Provide the (x, y) coordinate of the cell's center where the given text is located.  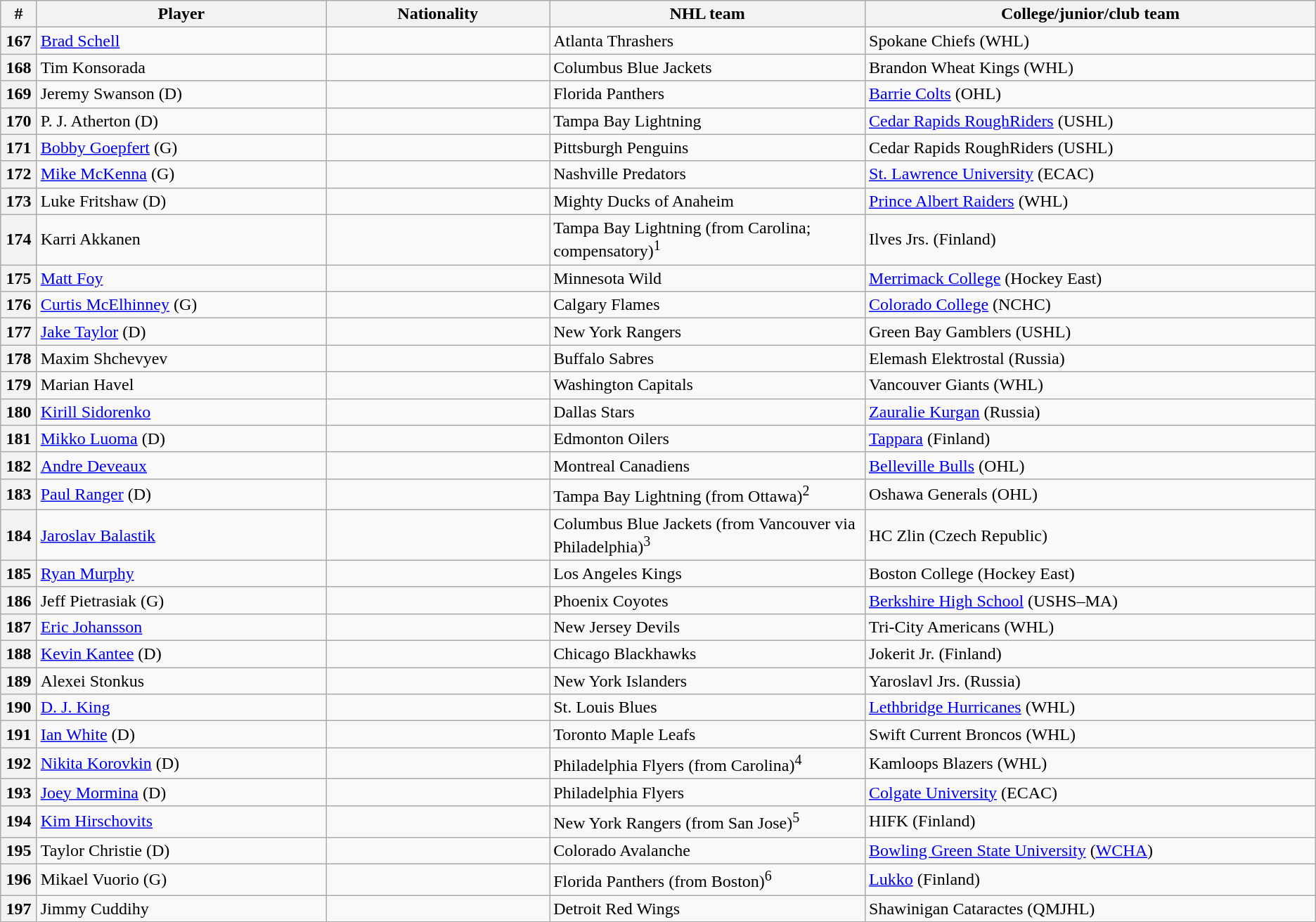
195 (18, 850)
171 (18, 148)
HC Zlin (Czech Republic) (1091, 535)
Bobby Goepfert (G) (181, 148)
Tampa Bay Lightning (from Carolina; compensatory)1 (707, 240)
College/junior/club team (1091, 14)
Shawinigan Cataractes (QMJHL) (1091, 909)
Nikita Korovkin (D) (181, 763)
Atlanta Thrashers (707, 41)
Pittsburgh Penguins (707, 148)
Joey Mormina (D) (181, 792)
Tri-City Americans (WHL) (1091, 628)
Kevin Kantee (D) (181, 654)
Spokane Chiefs (WHL) (1091, 41)
Curtis McElhinney (G) (181, 305)
Karri Akkanen (181, 240)
Green Bay Gamblers (USHL) (1091, 332)
P. J. Atherton (D) (181, 121)
Montreal Canadiens (707, 465)
182 (18, 465)
Detroit Red Wings (707, 909)
187 (18, 628)
NHL team (707, 14)
Florida Panthers (707, 94)
Dallas Stars (707, 412)
HIFK (Finland) (1091, 821)
Nationality (438, 14)
Kim Hirschovits (181, 821)
Swift Current Broncos (WHL) (1091, 734)
177 (18, 332)
Matt Foy (181, 278)
Ilves Jrs. (Finland) (1091, 240)
Bowling Green State University (WCHA) (1091, 850)
Jaroslav Balastik (181, 535)
173 (18, 201)
Mighty Ducks of Anaheim (707, 201)
Eric Johansson (181, 628)
Columbus Blue Jackets (from Vancouver via Philadelphia)3 (707, 535)
184 (18, 535)
174 (18, 240)
# (18, 14)
Toronto Maple Leafs (707, 734)
Calgary Flames (707, 305)
Lethbridge Hurricanes (WHL) (1091, 708)
193 (18, 792)
Taylor Christie (D) (181, 850)
176 (18, 305)
Barrie Colts (OHL) (1091, 94)
186 (18, 600)
Buffalo Sabres (707, 358)
Nashville Predators (707, 174)
Maxim Shchevyev (181, 358)
Berkshire High School (USHS–MA) (1091, 600)
Merrimack College (Hockey East) (1091, 278)
Tampa Bay Lightning (from Ottawa)2 (707, 495)
Belleville Bulls (OHL) (1091, 465)
196 (18, 880)
New Jersey Devils (707, 628)
Alexei Stonkus (181, 681)
Prince Albert Raiders (WHL) (1091, 201)
New York Islanders (707, 681)
Lukko (Finland) (1091, 880)
Colgate University (ECAC) (1091, 792)
Mikael Vuorio (G) (181, 880)
Vancouver Giants (WHL) (1091, 385)
Mike McKenna (G) (181, 174)
168 (18, 67)
Elemash Elektrostal (Russia) (1091, 358)
169 (18, 94)
Los Angeles Kings (707, 573)
170 (18, 121)
Kamloops Blazers (WHL) (1091, 763)
Yaroslavl Jrs. (Russia) (1091, 681)
188 (18, 654)
Luke Fritshaw (D) (181, 201)
Boston College (Hockey East) (1091, 573)
191 (18, 734)
Jimmy Cuddihy (181, 909)
Colorado College (NCHC) (1091, 305)
181 (18, 439)
Andre Deveaux (181, 465)
Ryan Murphy (181, 573)
Minnesota Wild (707, 278)
Marian Havel (181, 385)
Philadelphia Flyers (707, 792)
Washington Capitals (707, 385)
179 (18, 385)
Tim Konsorada (181, 67)
Tappara (Finland) (1091, 439)
178 (18, 358)
Brandon Wheat Kings (WHL) (1091, 67)
Edmonton Oilers (707, 439)
197 (18, 909)
Philadelphia Flyers (from Carolina)4 (707, 763)
Chicago Blackhawks (707, 654)
Player (181, 14)
189 (18, 681)
St. Louis Blues (707, 708)
New York Rangers (from San Jose)5 (707, 821)
Tampa Bay Lightning (707, 121)
Paul Ranger (D) (181, 495)
194 (18, 821)
175 (18, 278)
Jeremy Swanson (D) (181, 94)
Columbus Blue Jackets (707, 67)
183 (18, 495)
Jake Taylor (D) (181, 332)
Kirill Sidorenko (181, 412)
Jeff Pietrasiak (G) (181, 600)
Phoenix Coyotes (707, 600)
Colorado Avalanche (707, 850)
Zauralie Kurgan (Russia) (1091, 412)
180 (18, 412)
Mikko Luoma (D) (181, 439)
D. J. King (181, 708)
172 (18, 174)
192 (18, 763)
New York Rangers (707, 332)
Florida Panthers (from Boston)6 (707, 880)
Oshawa Generals (OHL) (1091, 495)
185 (18, 573)
190 (18, 708)
Brad Schell (181, 41)
St. Lawrence University (ECAC) (1091, 174)
Jokerit Jr. (Finland) (1091, 654)
Ian White (D) (181, 734)
167 (18, 41)
